Output the (X, Y) coordinate of the center of the cell containing the given text.  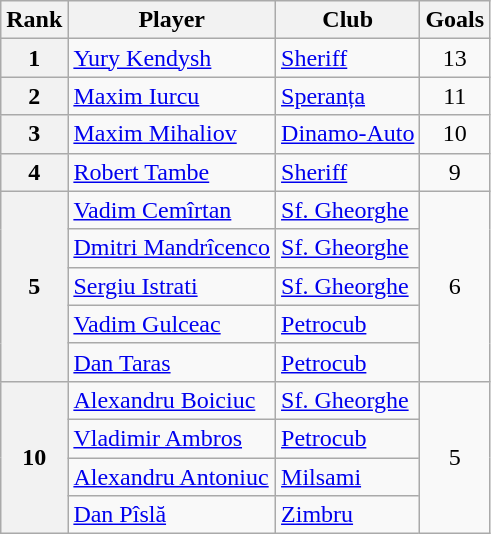
Robert Tambe (172, 172)
Vadim Cemîrtan (172, 210)
Yury Kendysh (172, 58)
3 (34, 134)
Vadim Gulceac (172, 324)
Sergiu Istrati (172, 286)
Alexandru Boiciuc (172, 400)
Maxim Mihaliov (172, 134)
13 (455, 58)
9 (455, 172)
Player (172, 20)
4 (34, 172)
Maxim Iurcu (172, 96)
Dinamo-Auto (348, 134)
Rank (34, 20)
11 (455, 96)
Alexandru Antoniuc (172, 477)
Dan Pîslă (172, 515)
Zimbru (348, 515)
Vladimir Ambros (172, 438)
Speranța (348, 96)
Milsami (348, 477)
Dmitri Mandrîcenco (172, 248)
6 (455, 286)
Goals (455, 20)
Club (348, 20)
1 (34, 58)
Dan Taras (172, 362)
2 (34, 96)
